Return the [x, y] coordinate for the center point of the cell that contains the specified text.  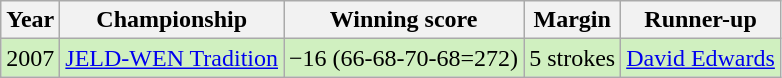
Year [30, 20]
Winning score [404, 20]
David Edwards [701, 58]
2007 [30, 58]
Championship [172, 20]
Runner-up [701, 20]
5 strokes [572, 58]
Margin [572, 20]
JELD-WEN Tradition [172, 58]
−16 (66-68-70-68=272) [404, 58]
